Find where the given text appears and provide that cell's center as (x, y) coordinate. 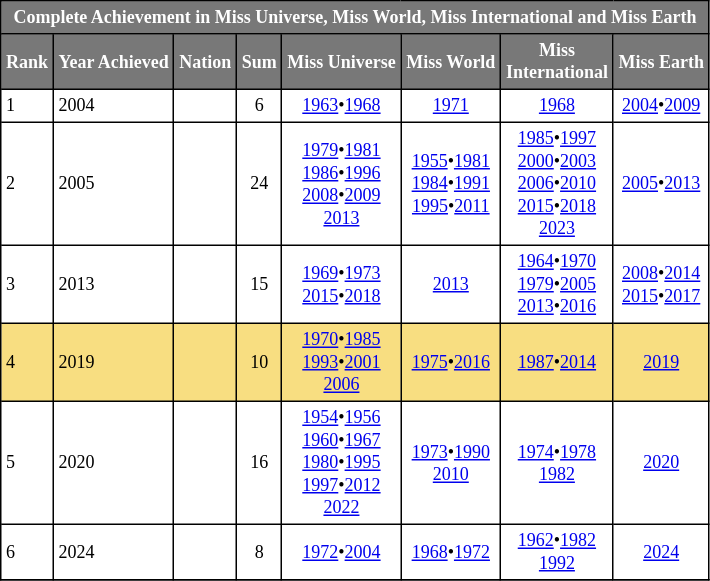
1962•19821992 (558, 552)
1963•1968 (342, 106)
Miss World (451, 62)
1969•19732015•2018 (342, 284)
16 (259, 462)
5 (28, 462)
Miss Universe (342, 62)
2005 (114, 184)
1 (28, 106)
1973•19902010 (451, 462)
2005•2013 (661, 184)
2004 (114, 106)
1985•19972000•20032006•20102015•20182023 (558, 184)
8 (259, 552)
2004•2009 (661, 106)
1954•19561960•19671980•19951997•20122022 (342, 462)
1968 (558, 106)
Miss Earth (661, 62)
1975•2016 (451, 362)
10 (259, 362)
1955•19811984•19911995•2011 (451, 184)
MissInternational (558, 62)
1964•19701979•20052013•2016 (558, 284)
Sum (259, 62)
Year Achieved (114, 62)
Nation (206, 62)
4 (28, 362)
1974•19781982 (558, 462)
Rank (28, 62)
1970•19851993•20012006 (342, 362)
1987•2014 (558, 362)
15 (259, 284)
1979•19811986•19962008•20092013 (342, 184)
1972•2004 (342, 552)
3 (28, 284)
2 (28, 184)
2008•20142015•2017 (661, 284)
24 (259, 184)
Complete Achievement in Miss Universe, Miss World, Miss International and Miss Earth (355, 18)
1971 (451, 106)
1968•1972 (451, 552)
